Return the (x, y) coordinate for the center point of the cell that contains the specified text.  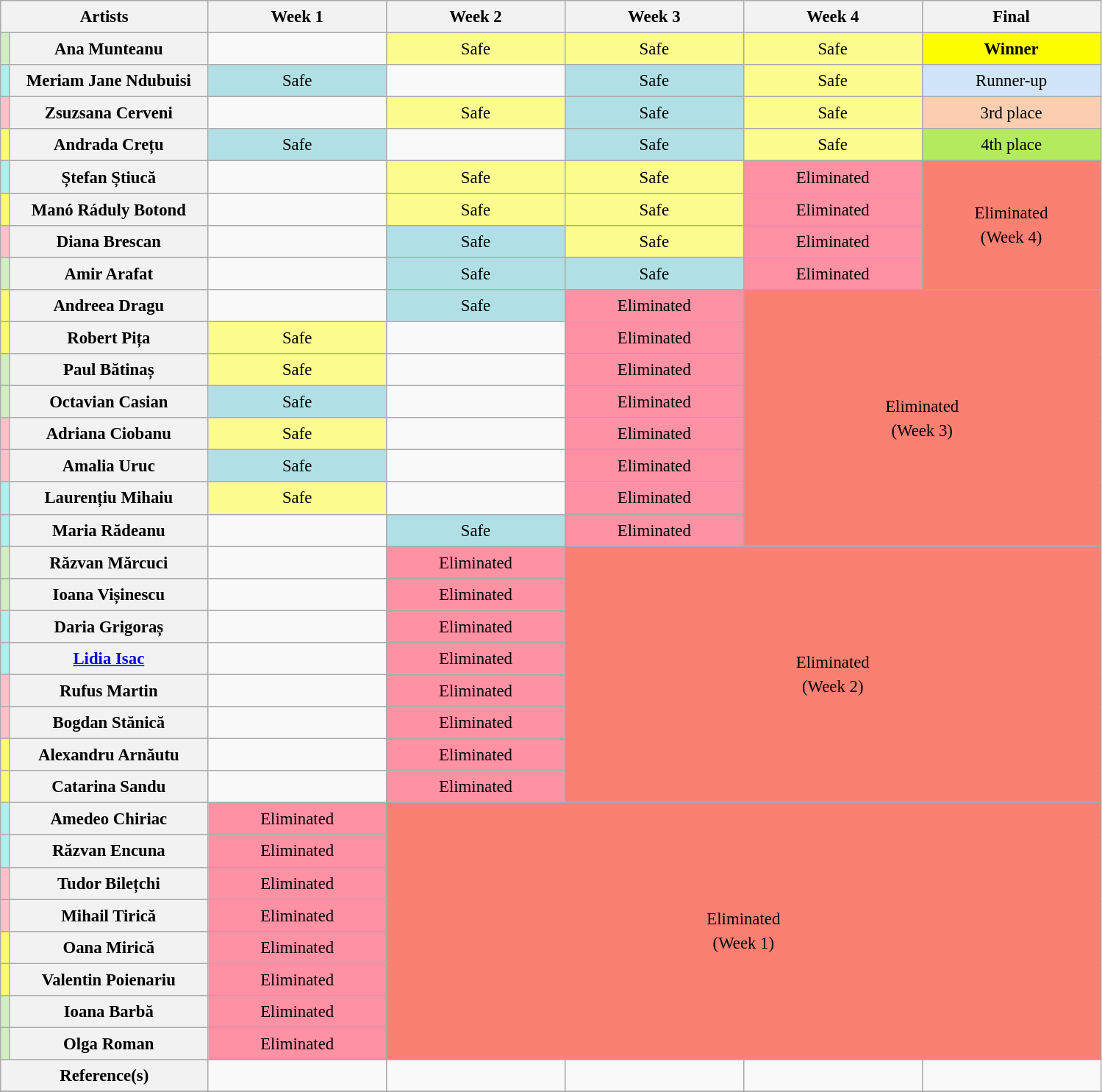
Lidia Isac (109, 659)
Laurențiu Mihaiu (109, 499)
Eliminated(Week 3) (922, 418)
Rufus Martin (109, 690)
Olga Roman (109, 1043)
Amalia Uruc (109, 466)
Zsuzsana Cerveni (109, 113)
Week 3 (654, 17)
Octavian Casian (109, 402)
Week 2 (476, 17)
Andreea Dragu (109, 306)
Adriana Ciobanu (109, 434)
Alexandru Arnăutu (109, 755)
Amir Arafat (109, 274)
Robert Pița (109, 338)
Valentin Poienariu (109, 979)
Oana Mirică (109, 948)
Eliminated(Week 1) (744, 931)
Catarina Sandu (109, 787)
Week 1 (297, 17)
Winner (1012, 49)
Răzvan Mărcuci (109, 563)
Diana Brescan (109, 241)
Andrada Crețu (109, 146)
Daria Grigoraș (109, 627)
3rd place (1012, 113)
Mihail Tirică (109, 916)
Manó Ráduly Botond (109, 210)
Eliminated(Week 2) (832, 675)
Week 4 (832, 17)
Ana Munteanu (109, 49)
Bogdan Stănică (109, 723)
Tudor Bilețchi (109, 883)
Ioana Vișinescu (109, 594)
Ioana Barbă (109, 1012)
Runner-up (1012, 81)
Meriam Jane Ndubuisi (109, 81)
Ștefan Știucă (109, 177)
Amedeo Chiriac (109, 819)
4th place (1012, 146)
Artists (104, 17)
Paul Bătinaș (109, 370)
Reference(s) (104, 1076)
Maria Rădeanu (109, 530)
Eliminated(Week 4) (1012, 225)
Final (1012, 17)
Răzvan Encuna (109, 852)
